Identify which cell holds the provided text, then report its [X, Y] central coordinate. 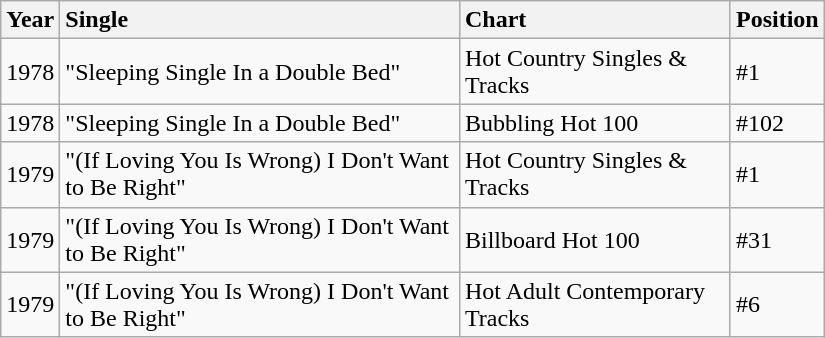
Chart [594, 20]
#6 [777, 304]
Year [30, 20]
Billboard Hot 100 [594, 240]
Single [260, 20]
#31 [777, 240]
Position [777, 20]
Hot Adult Contemporary Tracks [594, 304]
Bubbling Hot 100 [594, 123]
#102 [777, 123]
